Identify which cell holds the provided text, then report its (X, Y) central coordinate. 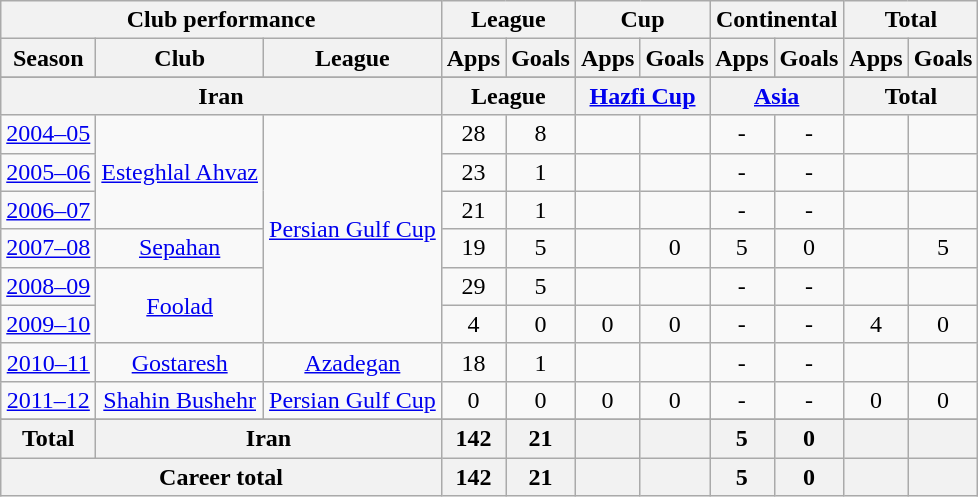
29 (473, 286)
Esteghlal Ahvaz (180, 172)
2004–05 (48, 134)
2006–07 (48, 210)
Cup (642, 20)
2008–09 (48, 286)
23 (473, 172)
2007–08 (48, 248)
18 (473, 362)
28 (473, 134)
Azadegan (353, 362)
Club (180, 58)
Club performance (221, 20)
Career total (221, 477)
2005–06 (48, 172)
Shahin Bushehr (180, 400)
Continental (777, 20)
Hazfi Cup (642, 96)
2010–11 (48, 362)
2011–12 (48, 400)
19 (473, 248)
Sepahan (180, 248)
8 (541, 134)
2009–10 (48, 324)
Asia (777, 96)
Gostaresh (180, 362)
Season (48, 58)
Foolad (180, 305)
